Find where the given text appears and provide that cell's center as [X, Y] coordinate. 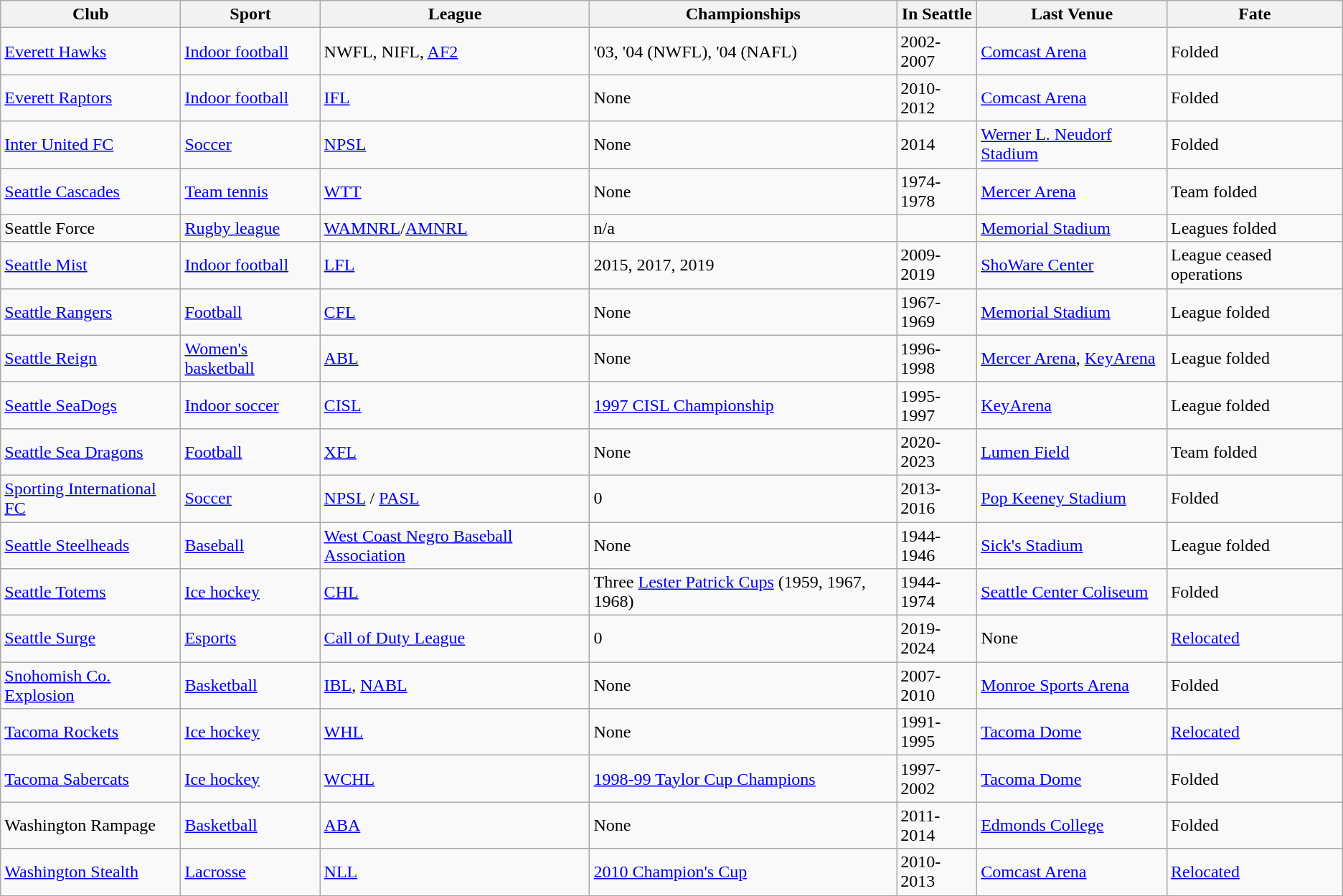
League [455, 14]
2014 [937, 145]
CISL [455, 405]
Women's basketball [250, 359]
Sick's Stadium [1072, 545]
1995-1997 [937, 405]
Mercer Arena, KeyArena [1072, 359]
League ceased operations [1254, 265]
2009-2019 [937, 265]
NLL [455, 872]
LFL [455, 265]
2013-2016 [937, 498]
Call of Duty League [455, 638]
WHL [455, 732]
Everett Hawks [90, 52]
XFL [455, 452]
Sporting International FC [90, 498]
Seattle Totems [90, 593]
2020-2023 [937, 452]
Snohomish Co. Explosion [90, 686]
Washington Rampage [90, 825]
Monroe Sports Arena [1072, 686]
Seattle Steelheads [90, 545]
NPSL / PASL [455, 498]
ShoWare Center [1072, 265]
Inter United FC [90, 145]
1944-1974 [937, 593]
n/a [743, 228]
2015, 2017, 2019 [743, 265]
2011-2014 [937, 825]
Seattle Rangers [90, 311]
Werner L. Neudorf Stadium [1072, 145]
Seattle SeaDogs [90, 405]
'03, '04 (NWFL), '04 (NAFL) [743, 52]
Seattle Center Coliseum [1072, 593]
1997-2002 [937, 779]
WCHL [455, 779]
Seattle Surge [90, 638]
Lumen Field [1072, 452]
Club [90, 14]
Tacoma Rockets [90, 732]
2007-2010 [937, 686]
ABL [455, 359]
Esports [250, 638]
Lacrosse [250, 872]
Edmonds College [1072, 825]
Leagues folded [1254, 228]
Seattle Mist [90, 265]
KeyArena [1072, 405]
Washington Stealth [90, 872]
1996-1998 [937, 359]
Baseball [250, 545]
CHL [455, 593]
Tacoma Sabercats [90, 779]
1967-1969 [937, 311]
CFL [455, 311]
Pop Keeney Stadium [1072, 498]
1944-1946 [937, 545]
Three Lester Patrick Cups (1959, 1967, 1968) [743, 593]
2010-2012 [937, 98]
Everett Raptors [90, 98]
Seattle Force [90, 228]
Indoor soccer [250, 405]
2010-2013 [937, 872]
NPSL [455, 145]
NWFL, NIFL, AF2 [455, 52]
Rugby league [250, 228]
1991-1995 [937, 732]
Sport [250, 14]
Team tennis [250, 191]
West Coast Negro Baseball Association [455, 545]
2010 Champion's Cup [743, 872]
WTT [455, 191]
WAMNRL/AMNRL [455, 228]
Fate [1254, 14]
Last Venue [1072, 14]
2002-2007 [937, 52]
2019-2024 [937, 638]
1997 CISL Championship [743, 405]
Championships [743, 14]
ABA [455, 825]
IFL [455, 98]
1974-1978 [937, 191]
Mercer Arena [1072, 191]
Seattle Cascades [90, 191]
Seattle Sea Dragons [90, 452]
Seattle Reign [90, 359]
1998-99 Taylor Cup Champions [743, 779]
IBL, NABL [455, 686]
In Seattle [937, 14]
